Find where the given text appears and provide that cell's center as (x, y) coordinate. 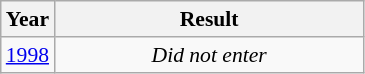
Did not enter (209, 55)
Result (209, 19)
1998 (28, 55)
Year (28, 19)
